Capture the cell that displays the provided text and extract its [x, y] central coordinate. 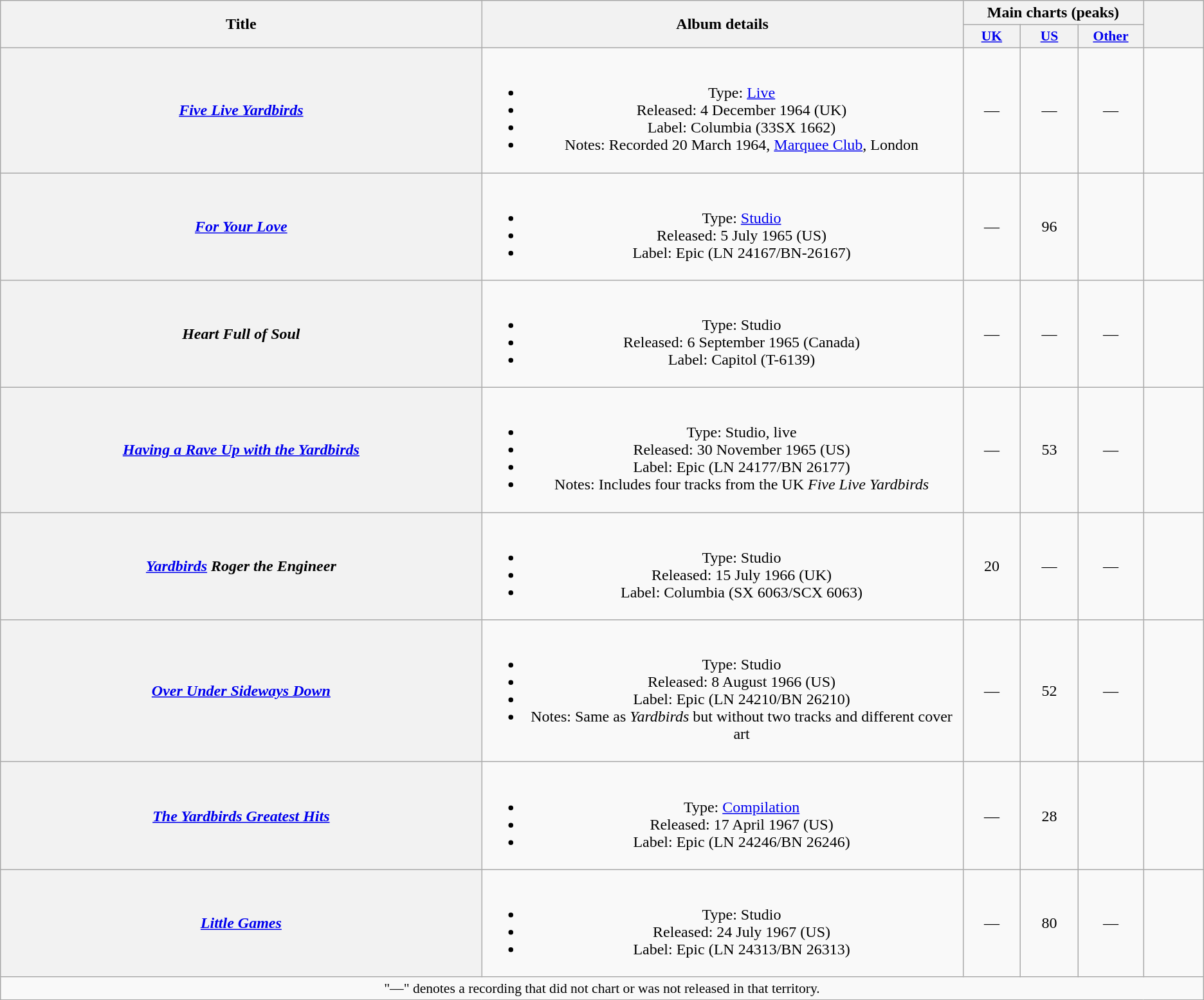
Main charts (peaks) [1053, 13]
52 [1050, 691]
Type: StudioReleased: 6 September 1965 (Canada)Label: Capitol (T-6139) [722, 334]
Heart Full of Soul [241, 334]
Over Under Sideways Down [241, 691]
28 [1050, 815]
Type: StudioReleased: 24 July 1967 (US)Label: Epic (LN 24313/BN 26313) [722, 923]
Type: CompilationReleased: 17 April 1967 (US)Label: Epic (LN 24246/BN 26246) [722, 815]
"—" denotes a recording that did not chart or was not released in that territory. [602, 988]
UK [992, 37]
Five Live Yardbirds [241, 110]
20 [992, 566]
Type: StudioReleased: 15 July 1966 (UK)Label: Columbia (SX 6063/SCX 6063) [722, 566]
Type: StudioReleased: 8 August 1966 (US)Label: Epic (LN 24210/BN 26210)Notes: Same as Yardbirds but without two tracks and different cover art [722, 691]
80 [1050, 923]
The Yardbirds Greatest Hits [241, 815]
96 [1050, 226]
Type: Studio, liveReleased: 30 November 1965 (US)Label: Epic (LN 24177/BN 26177)Notes: Includes four tracks from the UK Five Live Yardbirds [722, 450]
Type: StudioReleased: 5 July 1965 (US)Label: Epic (LN 24167/BN-26167) [722, 226]
Other [1110, 37]
For Your Love [241, 226]
Type: LiveReleased: 4 December 1964 (UK)Label: Columbia (33SX 1662)Notes: Recorded 20 March 1964, Marquee Club, London [722, 110]
53 [1050, 450]
Album details [722, 24]
Yardbirds Roger the Engineer [241, 566]
Little Games [241, 923]
Title [241, 24]
US [1050, 37]
Having a Rave Up with the Yardbirds [241, 450]
